Locate the cell with the specified text and output its (X, Y) center coordinate. 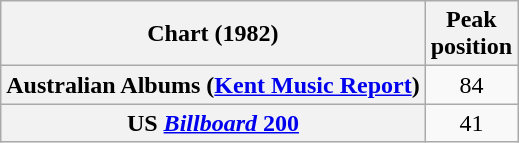
Peakposition (471, 34)
Australian Albums (Kent Music Report) (213, 85)
Chart (1982) (213, 34)
84 (471, 85)
US Billboard 200 (213, 123)
41 (471, 123)
